Determine the [x, y] coordinate at the center of the cell enclosing the given text.  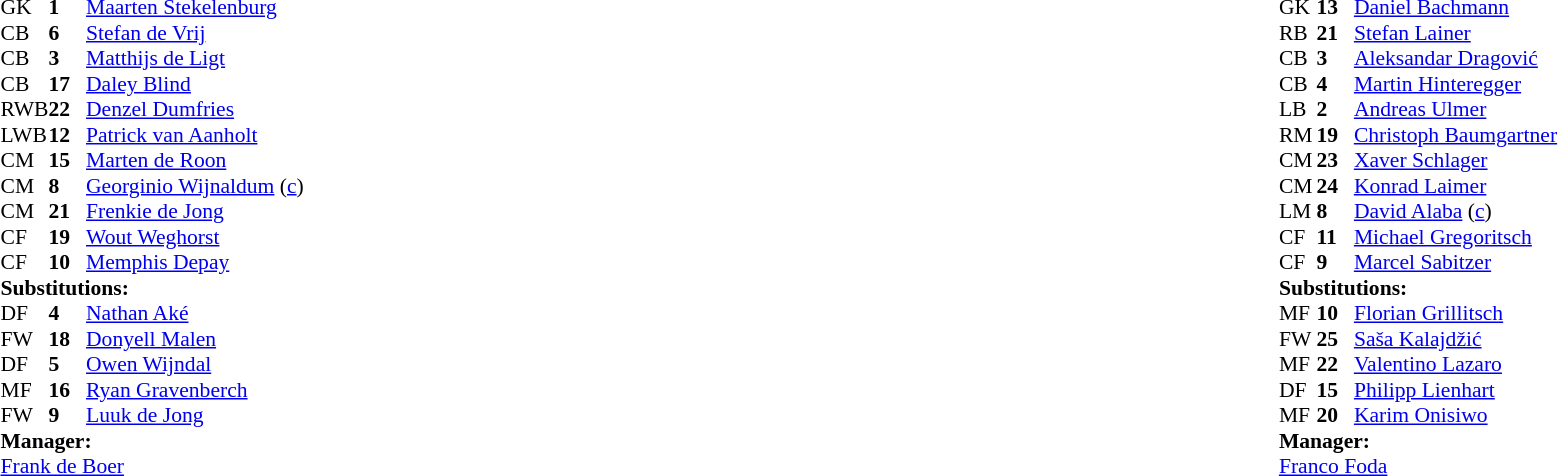
11 [1335, 237]
Wout Weghorst [195, 237]
Valentino Lazaro [1456, 365]
18 [67, 339]
Nathan Aké [195, 313]
Georginio Wijnaldum (c) [195, 186]
RM [1298, 135]
Andreas Ulmer [1456, 109]
Florian Grillitsch [1456, 313]
Matthijs de Ligt [195, 59]
LB [1298, 109]
25 [1335, 339]
RWB [24, 109]
23 [1335, 161]
Karim Onisiwo [1456, 415]
Stefan de Vrij [195, 33]
12 [67, 135]
24 [1335, 186]
Luuk de Jong [195, 415]
17 [67, 84]
Denzel Dumfries [195, 109]
Xaver Schlager [1456, 161]
Michael Gregoritsch [1456, 237]
David Alaba (c) [1456, 211]
Christoph Baumgartner [1456, 135]
Stefan Lainer [1456, 33]
LM [1298, 211]
Martin Hinteregger [1456, 84]
Aleksandar Dragović [1456, 59]
6 [67, 33]
Konrad Laimer [1456, 186]
Marten de Roon [195, 161]
LWB [24, 135]
Memphis Depay [195, 263]
Saša Kalajdžić [1456, 339]
Frenkie de Jong [195, 211]
20 [1335, 415]
5 [67, 365]
16 [67, 390]
Donyell Malen [195, 339]
Marcel Sabitzer [1456, 263]
Daley Blind [195, 84]
2 [1335, 109]
Philipp Lienhart [1456, 390]
Owen Wijndal [195, 365]
Patrick van Aanholt [195, 135]
RB [1298, 33]
Ryan Gravenberch [195, 390]
